From the cell containing the given text, extract its center point as (x, y) coordinate. 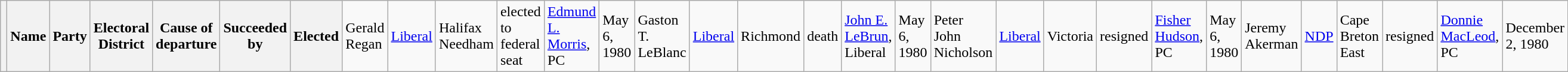
Gaston T. LeBlanc (662, 36)
December 2, 1980 (1535, 36)
Electoral District (121, 36)
Cause of departure (186, 36)
Halifax Needham (466, 36)
Peter John Nicholson (963, 36)
Fisher Hudson, PC (1179, 36)
John E. LeBrun, Liberal (868, 36)
Name (29, 36)
Victoria (1070, 36)
Gerald Regan (365, 36)
Edmund L. Morris, PC (571, 36)
NDP (1319, 36)
Succeeded by (255, 36)
Richmond (771, 36)
Cape Breton East (1359, 36)
Donnie MacLeod, PC (1470, 36)
death (823, 36)
elected to federal seat (520, 36)
Elected (316, 36)
Party (70, 36)
Jeremy Akerman (1272, 36)
